Determine the (x, y) coordinate at the center of the cell enclosing the given text.  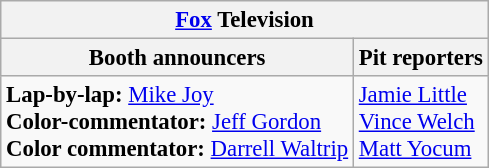
Pit reporters (420, 58)
Jamie LittleVince WelchMatt Yocum (420, 122)
Fox Television (245, 20)
Lap-by-lap: Mike JoyColor-commentator: Jeff GordonColor commentator: Darrell Waltrip (178, 122)
Booth announcers (178, 58)
